Capture the cell that displays the provided text and extract its (x, y) central coordinate. 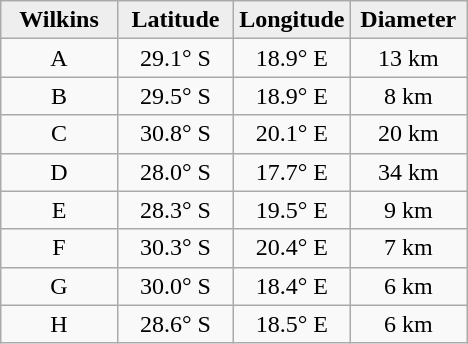
7 km (408, 248)
28.6° S (175, 324)
G (59, 286)
18.4° E (292, 286)
Longitude (292, 20)
E (59, 210)
28.0° S (175, 172)
18.5° E (292, 324)
Latitude (175, 20)
19.5° E (292, 210)
Wilkins (59, 20)
13 km (408, 58)
20.1° E (292, 134)
Diameter (408, 20)
29.5° S (175, 96)
30.3° S (175, 248)
C (59, 134)
A (59, 58)
29.1° S (175, 58)
9 km (408, 210)
34 km (408, 172)
D (59, 172)
F (59, 248)
30.0° S (175, 286)
8 km (408, 96)
28.3° S (175, 210)
17.7° E (292, 172)
30.8° S (175, 134)
H (59, 324)
20 km (408, 134)
B (59, 96)
20.4° E (292, 248)
